Detect which cell encompasses the target text, then output its (X, Y) center coordinate. 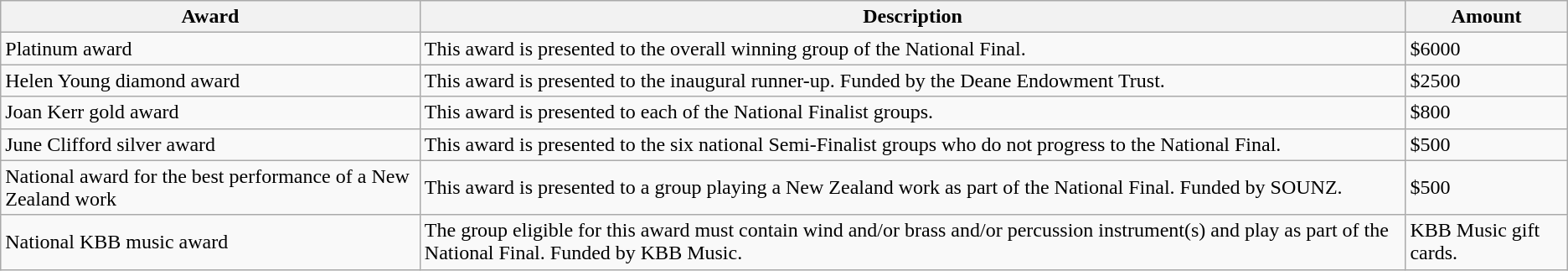
$6000 (1486, 49)
This award is presented to each of the National Finalist groups. (913, 112)
Platinum award (211, 49)
June Clifford silver award (211, 144)
Amount (1486, 17)
Joan Kerr gold award (211, 112)
$2500 (1486, 81)
This award is presented to the six national Semi-Finalist groups who do not progress to the National Final. (913, 144)
National award for the best performance of a New Zealand work (211, 188)
This award is presented to the overall winning group of the National Final. (913, 49)
National KBB music award (211, 242)
Award (211, 17)
This award is presented to the inaugural runner-up. Funded by the Deane Endowment Trust. (913, 81)
KBB Music gift cards. (1486, 242)
$800 (1486, 112)
Helen Young diamond award (211, 81)
This award is presented to a group playing a New Zealand work as part of the National Final. Funded by SOUNZ. (913, 188)
Description (913, 17)
